Extract the [X, Y] coordinate from the center of the cell holding the provided text.  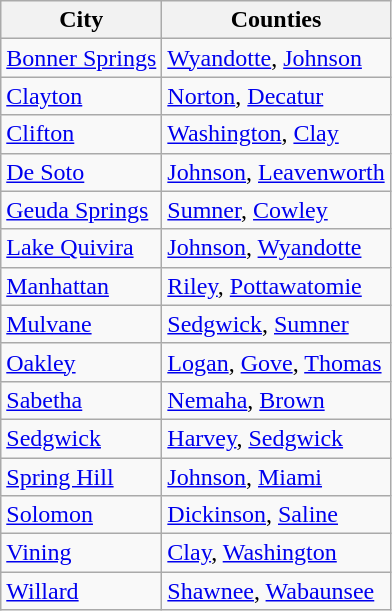
Willard [82, 591]
Riley, Pottawatomie [276, 286]
Logan, Gove, Thomas [276, 362]
Clifton [82, 134]
Shawnee, Wabaunsee [276, 591]
Washington, Clay [276, 134]
Counties [276, 20]
Johnson, Miami [276, 477]
Lake Quivira [82, 248]
Dickinson, Saline [276, 515]
Sedgwick, Sumner [276, 324]
Clayton [82, 96]
Solomon [82, 515]
Sabetha [82, 400]
Vining [82, 553]
Manhattan [82, 286]
City [82, 20]
Clay, Washington [276, 553]
Johnson, Leavenworth [276, 172]
Spring Hill [82, 477]
Geuda Springs [82, 210]
Bonner Springs [82, 58]
De Soto [82, 172]
Oakley [82, 362]
Harvey, Sedgwick [276, 438]
Sumner, Cowley [276, 210]
Sedgwick [82, 438]
Nemaha, Brown [276, 400]
Norton, Decatur [276, 96]
Johnson, Wyandotte [276, 248]
Mulvane [82, 324]
Wyandotte, Johnson [276, 58]
